Return the (x, y) coordinate for the center point of the cell that contains the specified text.  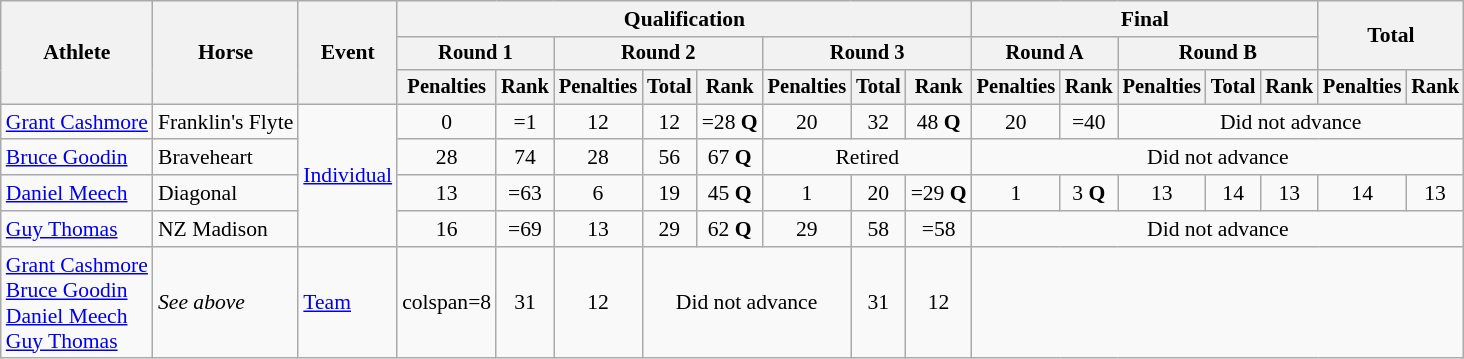
Round 2 (658, 54)
62 Q (730, 229)
6 (598, 193)
Round 3 (868, 54)
Franklin's Flyte (226, 122)
=29 Q (939, 193)
=69 (525, 229)
Individual (348, 175)
Final (1145, 19)
Braveheart (226, 158)
Grant CashmoreBruce GoodinDaniel MeechGuy Thomas (77, 303)
=63 (525, 193)
67 Q (730, 158)
Horse (226, 52)
Grant Cashmore (77, 122)
=28 Q (730, 122)
Diagonal (226, 193)
=58 (939, 229)
32 (878, 122)
16 (446, 229)
3 Q (1089, 193)
Round A (1045, 54)
56 (670, 158)
0 (446, 122)
=40 (1089, 122)
Bruce Goodin (77, 158)
19 (670, 193)
NZ Madison (226, 229)
58 (878, 229)
Retired (868, 158)
Round B (1218, 54)
colspan=8 (446, 303)
48 Q (939, 122)
Daniel Meech (77, 193)
Athlete (77, 52)
Qualification (684, 19)
Guy Thomas (77, 229)
Event (348, 52)
Round 1 (476, 54)
See above (226, 303)
45 Q (730, 193)
Team (348, 303)
=1 (525, 122)
74 (525, 158)
